Pinpoint the cell where the given text exists, returning its (x, y) midpoint coordinate. 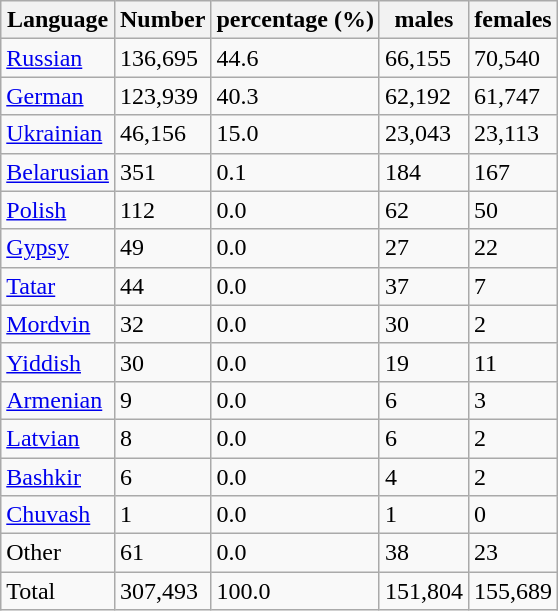
100.0 (296, 591)
155,689 (512, 591)
11 (512, 362)
Polish (58, 210)
37 (424, 286)
23,113 (512, 134)
Bashkir (58, 477)
3 (512, 400)
Total (58, 591)
Armenian (58, 400)
Yiddish (58, 362)
German (58, 96)
44 (162, 286)
62 (424, 210)
15.0 (296, 134)
112 (162, 210)
62,192 (424, 96)
9 (162, 400)
66,155 (424, 58)
22 (512, 248)
167 (512, 172)
351 (162, 172)
70,540 (512, 58)
8 (162, 438)
61 (162, 553)
Mordvin (58, 324)
123,939 (162, 96)
Latvian (58, 438)
32 (162, 324)
136,695 (162, 58)
males (424, 20)
Belarusian (58, 172)
0 (512, 515)
Tatar (58, 286)
Russian (58, 58)
49 (162, 248)
38 (424, 553)
19 (424, 362)
50 (512, 210)
Language (58, 20)
40.3 (296, 96)
23 (512, 553)
Ukrainian (58, 134)
7 (512, 286)
0.1 (296, 172)
61,747 (512, 96)
Number (162, 20)
184 (424, 172)
4 (424, 477)
46,156 (162, 134)
307,493 (162, 591)
Other (58, 553)
23,043 (424, 134)
percentage (%) (296, 20)
27 (424, 248)
151,804 (424, 591)
females (512, 20)
Gypsy (58, 248)
44.6 (296, 58)
Chuvash (58, 515)
